Scan for the cell matching the given text and deliver its [X, Y] coordinate at center. 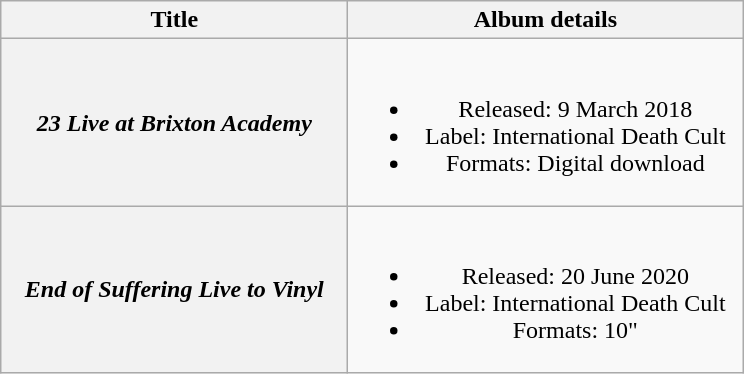
Album details [546, 20]
Title [174, 20]
23 Live at Brixton Academy [174, 122]
Released: 20 June 2020Label: International Death CultFormats: 10" [546, 290]
End of Suffering Live to Vinyl [174, 290]
Released: 9 March 2018Label: International Death CultFormats: Digital download [546, 122]
